Provide the [X, Y] coordinate of the cell's center where the given text is located.  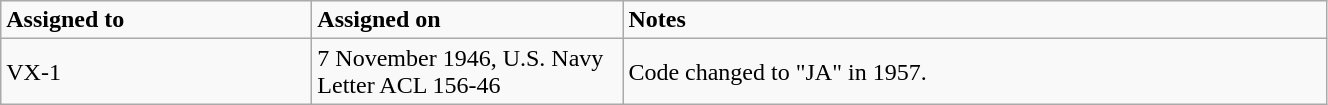
Assigned on [468, 20]
7 November 1946, U.S. Navy Letter ACL 156-46 [468, 72]
VX-1 [156, 72]
Assigned to [156, 20]
Notes [975, 20]
Code changed to "JA" in 1957. [975, 72]
